Scan for the cell matching the given text and deliver its (x, y) coordinate at center. 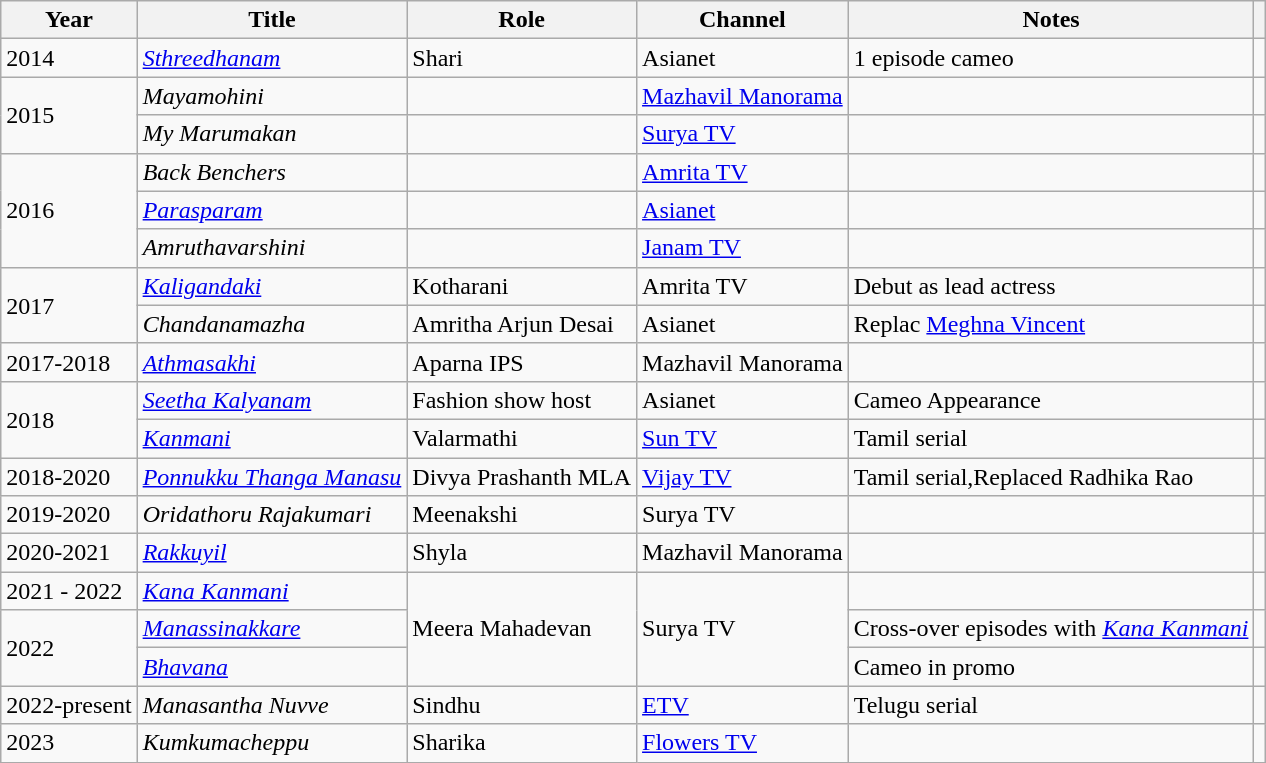
Kotharani (522, 286)
Kaligandaki (272, 286)
Sun TV (743, 438)
Athmasakhi (272, 362)
Valarmathi (522, 438)
Debut as lead actress (1051, 286)
2020-2021 (69, 553)
Notes (1051, 20)
2015 (69, 115)
Tamil serial,Replaced Radhika Rao (1051, 477)
Divya Prashanth MLA (522, 477)
Sharika (522, 743)
Seetha Kalyanam (272, 400)
Meera Mahadevan (522, 629)
Back Benchers (272, 172)
Kumkumacheppu (272, 743)
Replac Meghna Vincent (1051, 324)
2018 (69, 419)
Kanmani (272, 438)
Tamil serial (1051, 438)
2021 - 2022 (69, 591)
Telugu serial (1051, 705)
1 episode cameo (1051, 58)
2018-2020 (69, 477)
Cameo Appearance (1051, 400)
2014 (69, 58)
Manasantha Nuvve (272, 705)
Kana Kanmani (272, 591)
Shyla (522, 553)
Amruthavarshini (272, 248)
Cross-over episodes with Kana Kanmani (1051, 629)
Oridathoru Rajakumari (272, 515)
Mayamohini (272, 96)
Rakkuyil (272, 553)
2019-2020 (69, 515)
Bhavana (272, 667)
Year (69, 20)
Sthreedhanam (272, 58)
2022-present (69, 705)
Manassinakkare (272, 629)
Parasparam (272, 210)
Aparna IPS (522, 362)
Janam TV (743, 248)
2023 (69, 743)
Ponnukku Thanga Manasu (272, 477)
Amritha Arjun Desai (522, 324)
ETV (743, 705)
Cameo in promo (1051, 667)
Chandanamazha (272, 324)
Fashion show host (522, 400)
2017-2018 (69, 362)
Sindhu (522, 705)
Role (522, 20)
Meenakshi (522, 515)
Channel (743, 20)
Vijay TV (743, 477)
Shari (522, 58)
2016 (69, 210)
Flowers TV (743, 743)
Title (272, 20)
2022 (69, 648)
My Marumakan (272, 134)
2017 (69, 305)
